Locate the cell with the specified text and output its [X, Y] center coordinate. 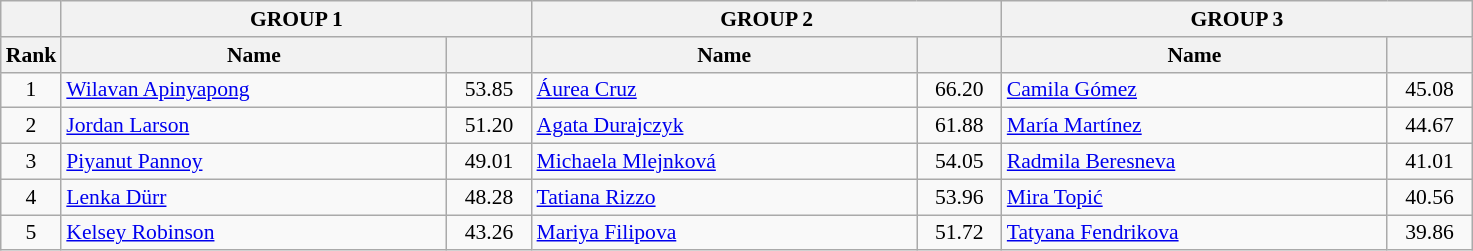
Agata Durajczyk [724, 126]
Tatiana Rizzo [724, 197]
44.67 [1430, 126]
40.56 [1430, 197]
1 [32, 90]
48.28 [488, 197]
41.01 [1430, 162]
61.88 [960, 126]
54.05 [960, 162]
5 [32, 233]
GROUP 1 [296, 19]
GROUP 2 [767, 19]
Piyanut Pannoy [254, 162]
Tatyana Fendrikova [1194, 233]
María Martínez [1194, 126]
39.86 [1430, 233]
Wilavan Apinyapong [254, 90]
Radmila Beresneva [1194, 162]
53.85 [488, 90]
Mariya Filipova [724, 233]
51.72 [960, 233]
66.20 [960, 90]
Michaela Mlejnková [724, 162]
Lenka Dürr [254, 197]
53.96 [960, 197]
49.01 [488, 162]
51.20 [488, 126]
45.08 [1430, 90]
Mira Topić [1194, 197]
Camila Gómez [1194, 90]
Rank [32, 55]
Jordan Larson [254, 126]
Kelsey Robinson [254, 233]
GROUP 3 [1237, 19]
3 [32, 162]
4 [32, 197]
43.26 [488, 233]
2 [32, 126]
Áurea Cruz [724, 90]
